Identify which cell holds the provided text, then report its [X, Y] central coordinate. 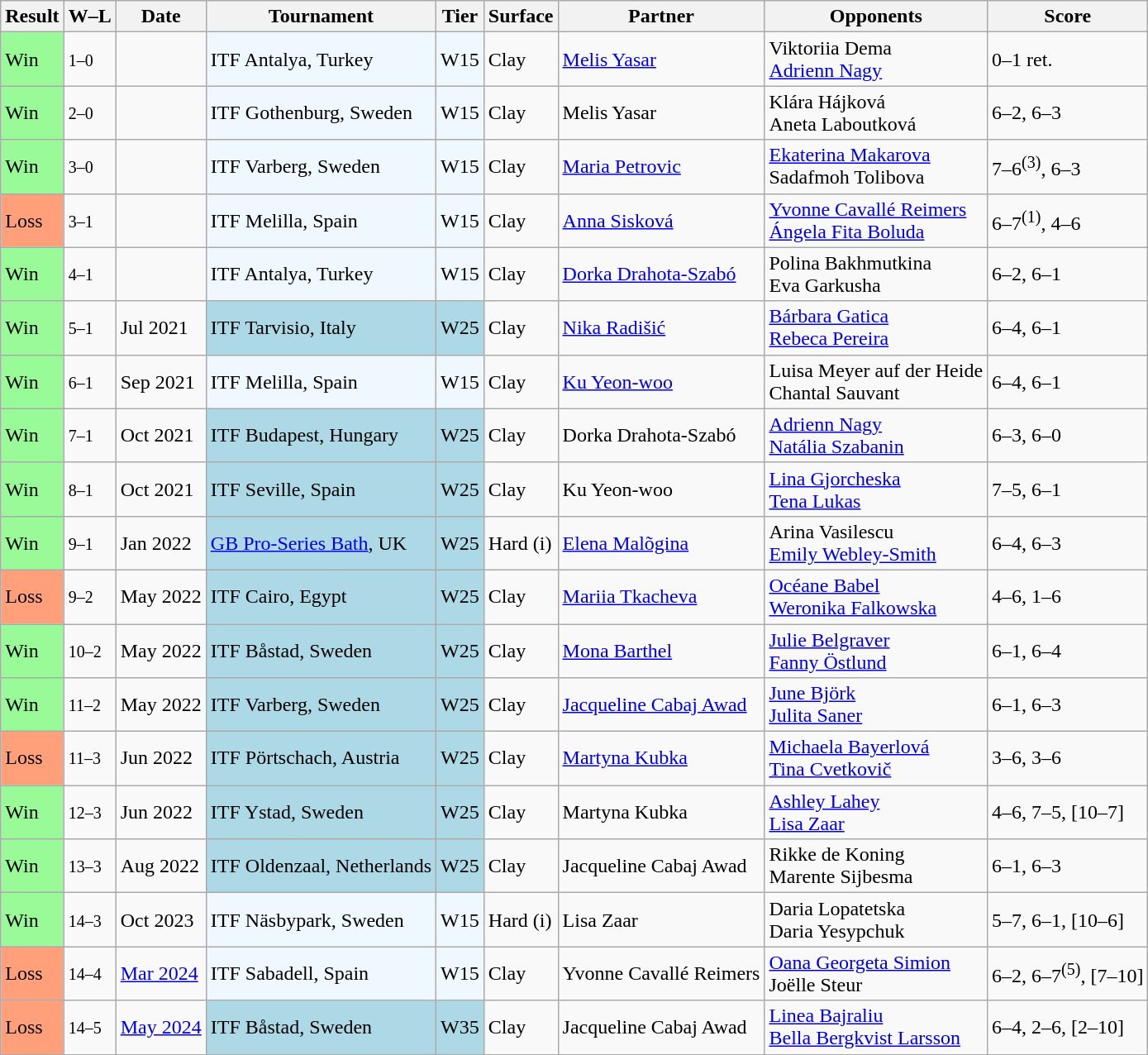
Linea Bajraliu Bella Bergkvist Larsson [876, 1027]
7–6(3), 6–3 [1068, 167]
Mona Barthel [661, 650]
Surface [521, 17]
ITF Oldenzaal, Netherlands [321, 866]
Adrienn Nagy Natália Szabanin [876, 435]
11–2 [89, 704]
6–1, 6–4 [1068, 650]
13–3 [89, 866]
4–1 [89, 274]
6–7(1), 4–6 [1068, 220]
Lina Gjorcheska Tena Lukas [876, 489]
Oct 2023 [160, 919]
Score [1068, 17]
ITF Pörtschach, Austria [321, 759]
Sep 2021 [160, 382]
Partner [661, 17]
0–1 ret. [1068, 60]
ITF Sabadell, Spain [321, 974]
ITF Seville, Spain [321, 489]
Rikke de Koning Marente Sijbesma [876, 866]
Anna Sisková [661, 220]
Polina Bakhmutkina Eva Garkusha [876, 274]
Result [32, 17]
Arina Vasilescu Emily Webley-Smith [876, 542]
GB Pro-Series Bath, UK [321, 542]
Michaela Bayerlová Tina Cvetkovič [876, 759]
Ekaterina Makarova Sadafmoh Tolibova [876, 167]
Ashley Lahey Lisa Zaar [876, 812]
9–2 [89, 597]
Mar 2024 [160, 974]
7–1 [89, 435]
Date [160, 17]
ITF Budapest, Hungary [321, 435]
Yvonne Cavallé Reimers Ángela Fita Boluda [876, 220]
11–3 [89, 759]
June Björk Julita Saner [876, 704]
Yvonne Cavallé Reimers [661, 974]
May 2024 [160, 1027]
Elena Malõgina [661, 542]
ITF Ystad, Sweden [321, 812]
Lisa Zaar [661, 919]
6–2, 6–3 [1068, 112]
6–1 [89, 382]
4–6, 7–5, [10–7] [1068, 812]
ITF Cairo, Egypt [321, 597]
Julie Belgraver Fanny Östlund [876, 650]
6–4, 6–3 [1068, 542]
10–2 [89, 650]
Jan 2022 [160, 542]
Daria Lopatetska Daria Yesypchuk [876, 919]
ITF Gothenburg, Sweden [321, 112]
Jul 2021 [160, 327]
14–3 [89, 919]
Oana Georgeta Simion Joëlle Steur [876, 974]
12–3 [89, 812]
5–7, 6–1, [10–6] [1068, 919]
ITF Tarvisio, Italy [321, 327]
Viktoriia Dema Adrienn Nagy [876, 60]
14–4 [89, 974]
9–1 [89, 542]
Mariia Tkacheva [661, 597]
W35 [460, 1027]
Tier [460, 17]
Tournament [321, 17]
2–0 [89, 112]
6–2, 6–1 [1068, 274]
1–0 [89, 60]
14–5 [89, 1027]
Opponents [876, 17]
Nika Radišić [661, 327]
3–1 [89, 220]
6–2, 6–7(5), [7–10] [1068, 974]
6–3, 6–0 [1068, 435]
3–6, 3–6 [1068, 759]
3–0 [89, 167]
7–5, 6–1 [1068, 489]
Bárbara Gatica Rebeca Pereira [876, 327]
Luisa Meyer auf der Heide Chantal Sauvant [876, 382]
4–6, 1–6 [1068, 597]
6–4, 2–6, [2–10] [1068, 1027]
ITF Näsbypark, Sweden [321, 919]
8–1 [89, 489]
5–1 [89, 327]
W–L [89, 17]
Klára Hájková Aneta Laboutková [876, 112]
Maria Petrovic [661, 167]
Aug 2022 [160, 866]
Océane Babel Weronika Falkowska [876, 597]
